Scan for the cell matching the given text and deliver its (X, Y) coordinate at center. 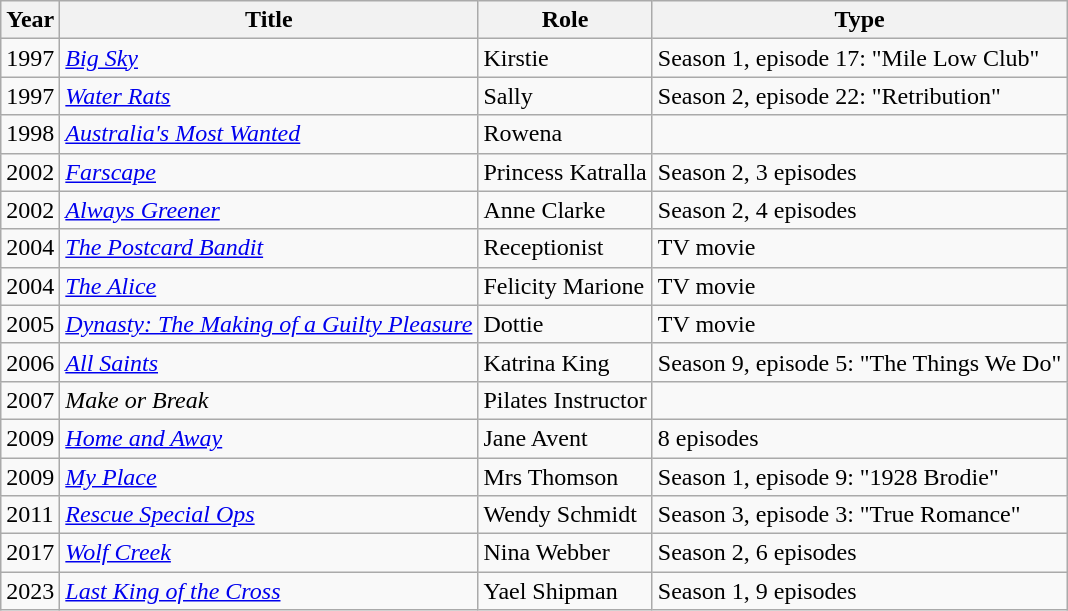
Dottie (565, 324)
All Saints (269, 362)
8 episodes (859, 438)
Farscape (269, 172)
1998 (30, 134)
Mrs Thomson (565, 477)
My Place (269, 477)
Nina Webber (565, 553)
Season 1, episode 17: "Mile Low Club" (859, 58)
Princess Katralla (565, 172)
2007 (30, 400)
Australia's Most Wanted (269, 134)
Katrina King (565, 362)
Season 2, 6 episodes (859, 553)
Big Sky (269, 58)
2005 (30, 324)
2011 (30, 515)
Title (269, 20)
Year (30, 20)
Water Rats (269, 96)
Sally (565, 96)
Role (565, 20)
Kirstie (565, 58)
Make or Break (269, 400)
Always Greener (269, 210)
Pilates Instructor (565, 400)
2017 (30, 553)
The Alice (269, 286)
Wolf Creek (269, 553)
Jane Avent (565, 438)
Receptionist (565, 248)
Season 2, episode 22: "Retribution" (859, 96)
Season 2, 3 episodes (859, 172)
Season 9, episode 5: "The Things We Do" (859, 362)
Season 2, 4 episodes (859, 210)
Dynasty: The Making of a Guilty Pleasure (269, 324)
Season 1, episode 9: "1928 Brodie" (859, 477)
Rowena (565, 134)
Type (859, 20)
Home and Away (269, 438)
Anne Clarke (565, 210)
Season 1, 9 episodes (859, 591)
Felicity Marione (565, 286)
Wendy Schmidt (565, 515)
Season 3, episode 3: "True Romance" (859, 515)
The Postcard Bandit (269, 248)
Rescue Special Ops (269, 515)
Yael Shipman (565, 591)
Last King of the Cross (269, 591)
2023 (30, 591)
2006 (30, 362)
